For the text-containing cell, return its midpoint in [x, y] coordinate format. 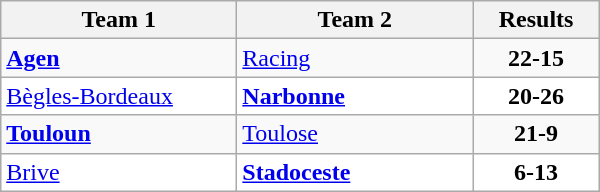
20-26 [536, 96]
Team 2 [355, 20]
Narbonne [355, 96]
Stadoceste [355, 172]
Agen [119, 58]
Toulose [355, 134]
Brive [119, 172]
Touloun [119, 134]
Team 1 [119, 20]
6-13 [536, 172]
Results [536, 20]
22-15 [536, 58]
21-9 [536, 134]
Bègles-Bordeaux [119, 96]
Racing [355, 58]
